Extract the [x, y] coordinate from the center of the cell holding the provided text.  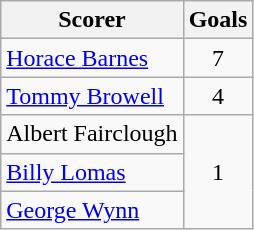
Billy Lomas [92, 172]
Tommy Browell [92, 96]
Scorer [92, 20]
George Wynn [92, 210]
1 [218, 172]
7 [218, 58]
4 [218, 96]
Horace Barnes [92, 58]
Goals [218, 20]
Albert Fairclough [92, 134]
